Find where the given text appears and provide that cell's center as [X, Y] coordinate. 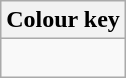
Colour key [64, 20]
